Output the (x, y) coordinate of the center of the cell containing the given text.  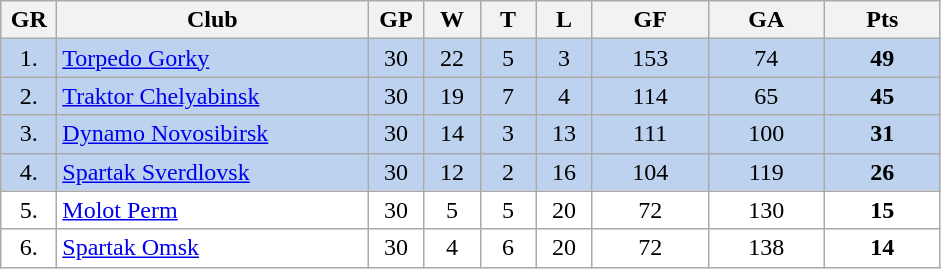
31 (882, 134)
4. (29, 172)
GR (29, 20)
22 (452, 58)
138 (766, 248)
26 (882, 172)
Traktor Chelyabinsk (212, 96)
13 (564, 134)
16 (564, 172)
19 (452, 96)
Spartak Omsk (212, 248)
130 (766, 210)
Dynamo Novosibirsk (212, 134)
6. (29, 248)
111 (650, 134)
2. (29, 96)
12 (452, 172)
15 (882, 210)
GP (396, 20)
119 (766, 172)
Spartak Sverdlovsk (212, 172)
GF (650, 20)
100 (766, 134)
Torpedo Gorky (212, 58)
Pts (882, 20)
49 (882, 58)
GA (766, 20)
45 (882, 96)
74 (766, 58)
Molot Perm (212, 210)
65 (766, 96)
7 (508, 96)
5. (29, 210)
1. (29, 58)
Club (212, 20)
6 (508, 248)
T (508, 20)
104 (650, 172)
3. (29, 134)
L (564, 20)
153 (650, 58)
W (452, 20)
2 (508, 172)
114 (650, 96)
